Find where the given text appears and provide that cell's center as (X, Y) coordinate. 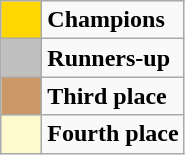
Runners-up (113, 58)
Fourth place (113, 134)
Champions (113, 20)
Third place (113, 96)
